Output the [x, y] coordinate of the center of the cell containing the given text.  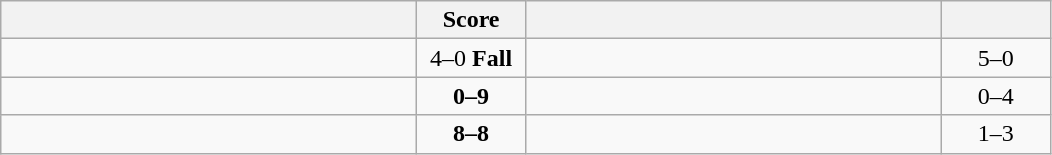
0–4 [996, 96]
8–8 [472, 134]
4–0 Fall [472, 58]
0–9 [472, 96]
5–0 [996, 58]
Score [472, 20]
1–3 [996, 134]
